Pinpoint the cell where the given text exists, returning its [x, y] midpoint coordinate. 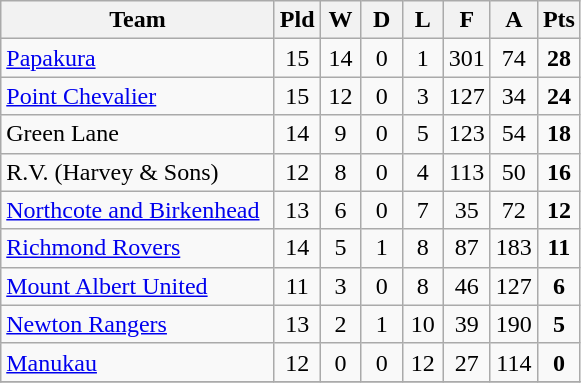
10 [422, 324]
24 [558, 96]
Papakura [138, 58]
74 [514, 58]
190 [514, 324]
Mount Albert United [138, 286]
28 [558, 58]
27 [466, 362]
114 [514, 362]
183 [514, 248]
4 [422, 172]
Richmond Rovers [138, 248]
50 [514, 172]
D [382, 20]
Green Lane [138, 134]
72 [514, 210]
7 [422, 210]
46 [466, 286]
35 [466, 210]
R.V. (Harvey & Sons) [138, 172]
34 [514, 96]
54 [514, 134]
123 [466, 134]
Point Chevalier [138, 96]
L [422, 20]
Newton Rangers [138, 324]
A [514, 20]
W [340, 20]
F [466, 20]
301 [466, 58]
Pld [297, 20]
9 [340, 134]
113 [466, 172]
39 [466, 324]
Team [138, 20]
18 [558, 134]
Northcote and Birkenhead [138, 210]
2 [340, 324]
16 [558, 172]
87 [466, 248]
Pts [558, 20]
Manukau [138, 362]
